Extract the (X, Y) coordinate from the center of the cell holding the provided text.  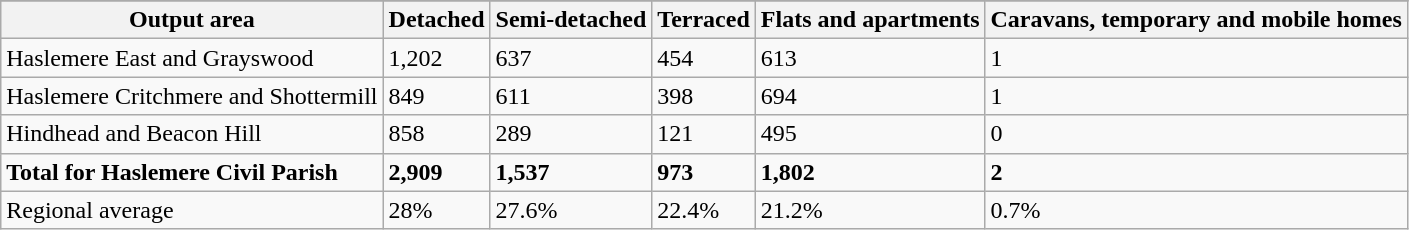
Detached (436, 20)
2 (1196, 172)
454 (704, 58)
Haslemere East and Grayswood (192, 58)
28% (436, 210)
Haslemere Critchmere and Shottermill (192, 96)
1,202 (436, 58)
613 (870, 58)
0.7% (1196, 210)
611 (571, 96)
1,537 (571, 172)
694 (870, 96)
Hindhead and Beacon Hill (192, 134)
Regional average (192, 210)
Semi-detached (571, 20)
2,909 (436, 172)
Total for Haslemere Civil Parish (192, 172)
21.2% (870, 210)
Flats and apartments (870, 20)
22.4% (704, 210)
1,802 (870, 172)
973 (704, 172)
Terraced (704, 20)
849 (436, 96)
858 (436, 134)
Output area (192, 20)
637 (571, 58)
398 (704, 96)
Caravans, temporary and mobile homes (1196, 20)
495 (870, 134)
121 (704, 134)
0 (1196, 134)
27.6% (571, 210)
289 (571, 134)
